Return [X, Y] of the center of cell containing provided text 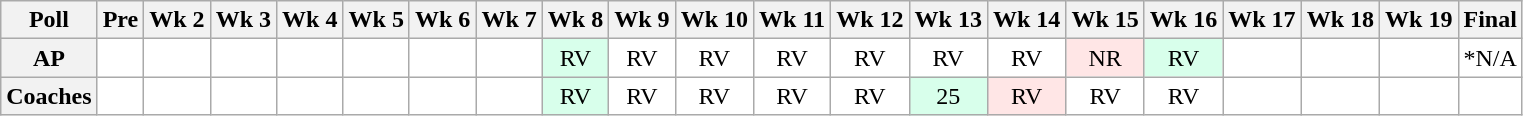
Wk 6 [442, 20]
Wk 5 [376, 20]
Pre [120, 20]
Wk 12 [870, 20]
AP [49, 58]
Wk 3 [243, 20]
*N/A [1490, 58]
Final [1490, 20]
Wk 7 [509, 20]
Wk 17 [1262, 20]
Wk 19 [1419, 20]
Wk 13 [948, 20]
Wk 10 [714, 20]
Coaches [49, 96]
Wk 18 [1340, 20]
Poll [49, 20]
Wk 11 [792, 20]
Wk 8 [575, 20]
Wk 16 [1183, 20]
25 [948, 96]
Wk 2 [177, 20]
NR [1105, 58]
Wk 4 [310, 20]
Wk 9 [642, 20]
Wk 15 [1105, 20]
Wk 14 [1026, 20]
